Search for the cell housing the specified text and yield its (x, y) center coordinate. 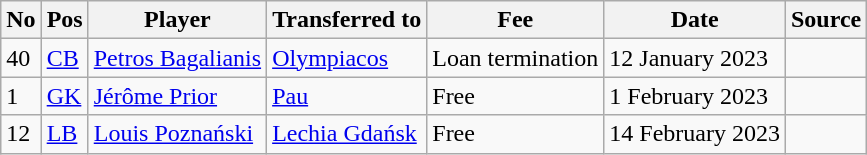
Fee (516, 20)
12 January 2023 (695, 58)
No (21, 20)
Date (695, 20)
Player (177, 20)
Louis Poznański (177, 134)
14 February 2023 (695, 134)
1 February 2023 (695, 96)
LB (64, 134)
1 (21, 96)
Pos (64, 20)
Lechia Gdańsk (347, 134)
Source (826, 20)
Transferred to (347, 20)
Petros Bagalianis (177, 58)
Pau (347, 96)
12 (21, 134)
GK (64, 96)
CB (64, 58)
40 (21, 58)
Olympiacos (347, 58)
Jérôme Prior (177, 96)
Loan termination (516, 58)
